Locate the cell with the specified text and output its [x, y] center coordinate. 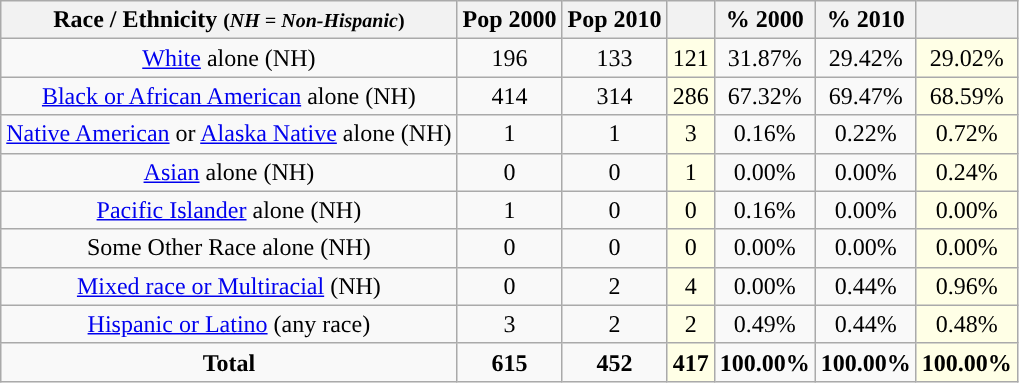
0.48% [966, 324]
31.87% [764, 58]
White alone (NH) [229, 58]
Mixed race or Multiracial (NH) [229, 286]
414 [510, 96]
69.47% [866, 96]
Black or African American alone (NH) [229, 96]
29.02% [966, 58]
Total [229, 362]
67.32% [764, 96]
29.42% [866, 58]
% 2000 [764, 20]
452 [614, 362]
68.59% [966, 96]
Some Other Race alone (NH) [229, 248]
0.22% [866, 134]
Hispanic or Latino (any race) [229, 324]
Race / Ethnicity (NH = Non-Hispanic) [229, 20]
4 [690, 286]
Pop 2010 [614, 20]
417 [690, 362]
Asian alone (NH) [229, 172]
196 [510, 58]
Pop 2000 [510, 20]
133 [614, 58]
0.72% [966, 134]
121 [690, 58]
Native American or Alaska Native alone (NH) [229, 134]
% 2010 [866, 20]
286 [690, 96]
0.24% [966, 172]
0.96% [966, 286]
615 [510, 362]
Pacific Islander alone (NH) [229, 210]
0.49% [764, 324]
314 [614, 96]
